Extract the [X, Y] coordinate from the center of the cell holding the provided text.  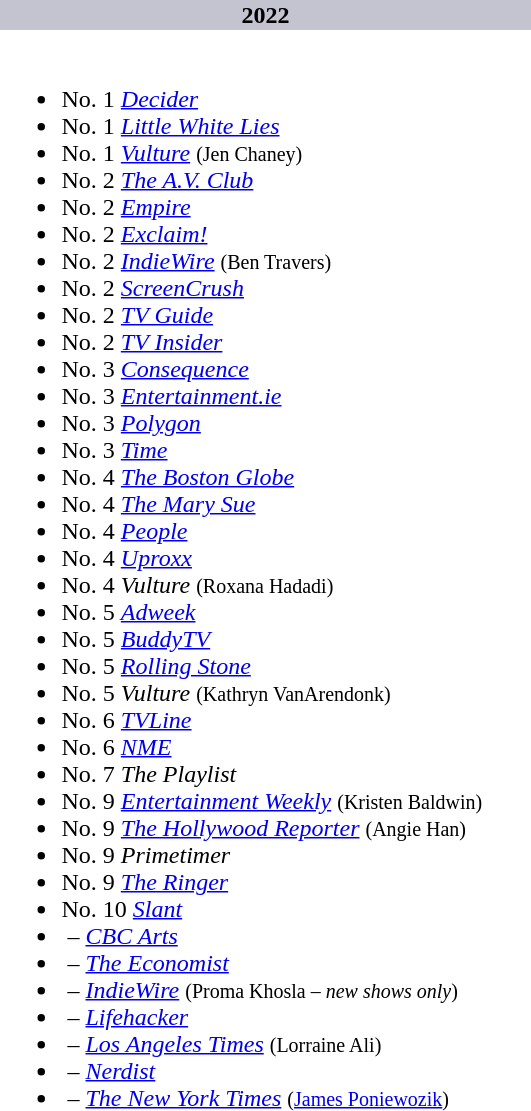
2022 [266, 15]
